Find where the given text appears and provide that cell's center as [X, Y] coordinate. 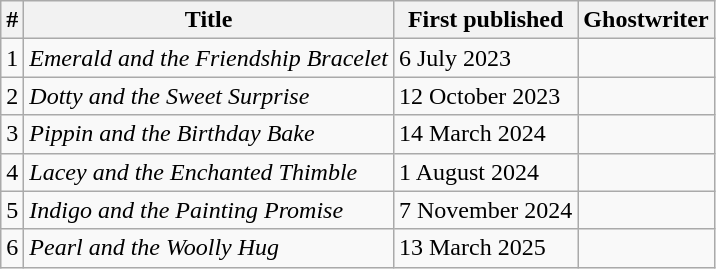
5 [12, 210]
2 [12, 96]
# [12, 20]
Lacey and the Enchanted Thimble [209, 172]
4 [12, 172]
1 August 2024 [485, 172]
First published [485, 20]
Ghostwriter [646, 20]
Indigo and the Painting Promise [209, 210]
7 November 2024 [485, 210]
14 March 2024 [485, 134]
Emerald and the Friendship Bracelet [209, 58]
6 July 2023 [485, 58]
1 [12, 58]
13 March 2025 [485, 248]
Title [209, 20]
Pearl and the Woolly Hug [209, 248]
12 October 2023 [485, 96]
3 [12, 134]
Pippin and the Birthday Bake [209, 134]
6 [12, 248]
Dotty and the Sweet Surprise [209, 96]
